Provide the [x, y] coordinate of the cell's center where the given text is located.  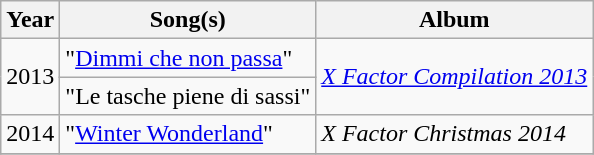
X Factor Compilation 2013 [454, 77]
"Winter Wonderland" [188, 134]
X Factor Christmas 2014 [454, 134]
"Dimmi che non passa" [188, 58]
2014 [30, 134]
Album [454, 20]
Song(s) [188, 20]
Year [30, 20]
2013 [30, 77]
"Le tasche piene di sassi" [188, 96]
